Capture the cell that displays the provided text and extract its [x, y] central coordinate. 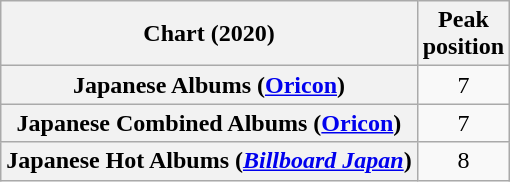
Japanese Hot Albums (Billboard Japan) [209, 161]
Japanese Albums (Oricon) [209, 85]
Chart (2020) [209, 34]
Peakposition [463, 34]
Japanese Combined Albums (Oricon) [209, 123]
8 [463, 161]
